From the cell containing the given text, extract its center point as (X, Y) coordinate. 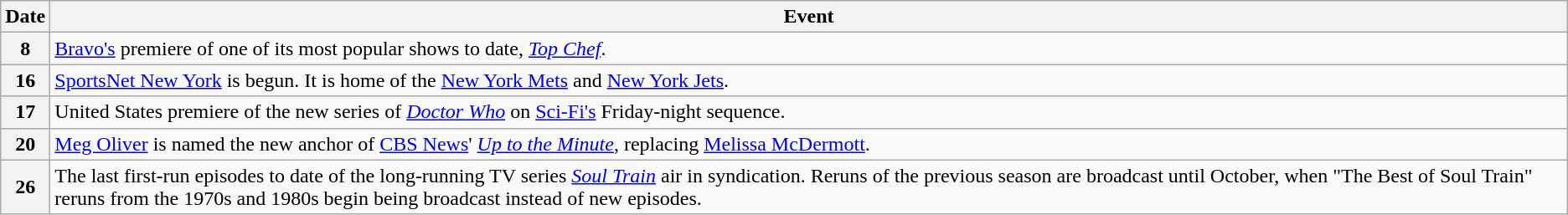
Event (809, 17)
26 (25, 187)
SportsNet New York is begun. It is home of the New York Mets and New York Jets. (809, 80)
16 (25, 80)
20 (25, 144)
Date (25, 17)
Bravo's premiere of one of its most popular shows to date, Top Chef. (809, 49)
United States premiere of the new series of Doctor Who on Sci-Fi's Friday-night sequence. (809, 112)
17 (25, 112)
8 (25, 49)
Meg Oliver is named the new anchor of CBS News' Up to the Minute, replacing Melissa McDermott. (809, 144)
